Scan for the cell matching the given text and deliver its [x, y] coordinate at center. 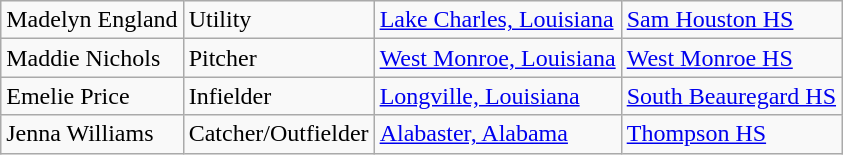
West Monroe HS [731, 58]
Longville, Louisiana [498, 96]
Sam Houston HS [731, 20]
Lake Charles, Louisiana [498, 20]
Infielder [278, 96]
South Beauregard HS [731, 96]
Utility [278, 20]
Maddie Nichols [92, 58]
Catcher/Outfielder [278, 134]
Alabaster, Alabama [498, 134]
Emelie Price [92, 96]
Thompson HS [731, 134]
Pitcher [278, 58]
West Monroe, Louisiana [498, 58]
Madelyn England [92, 20]
Jenna Williams [92, 134]
